Search for the cell housing the specified text and yield its [x, y] center coordinate. 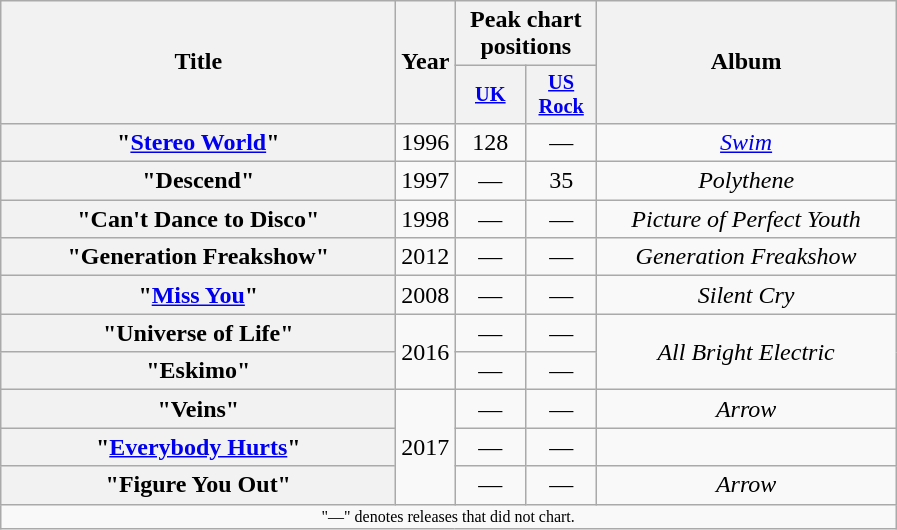
Album [746, 62]
Picture of Perfect Youth [746, 219]
"Stereo World" [198, 142]
Peak chart positions [526, 34]
1997 [426, 181]
"Generation Freakshow" [198, 257]
35 [562, 181]
2012 [426, 257]
Generation Freakshow [746, 257]
2016 [426, 352]
"Universe of Life" [198, 333]
1996 [426, 142]
"Everybody Hurts" [198, 447]
"Eskimo" [198, 371]
Silent Cry [746, 295]
1998 [426, 219]
"Descend" [198, 181]
Polythene [746, 181]
"Can't Dance to Disco" [198, 219]
Swim [746, 142]
128 [490, 142]
2008 [426, 295]
"Figure You Out" [198, 485]
UK [490, 95]
Year [426, 62]
"—" denotes releases that did not chart. [448, 516]
"Miss You" [198, 295]
"Veins" [198, 409]
Title [198, 62]
All Bright Electric [746, 352]
USRock [562, 95]
2017 [426, 447]
